Output the (X, Y) coordinate of the center of the cell containing the given text.  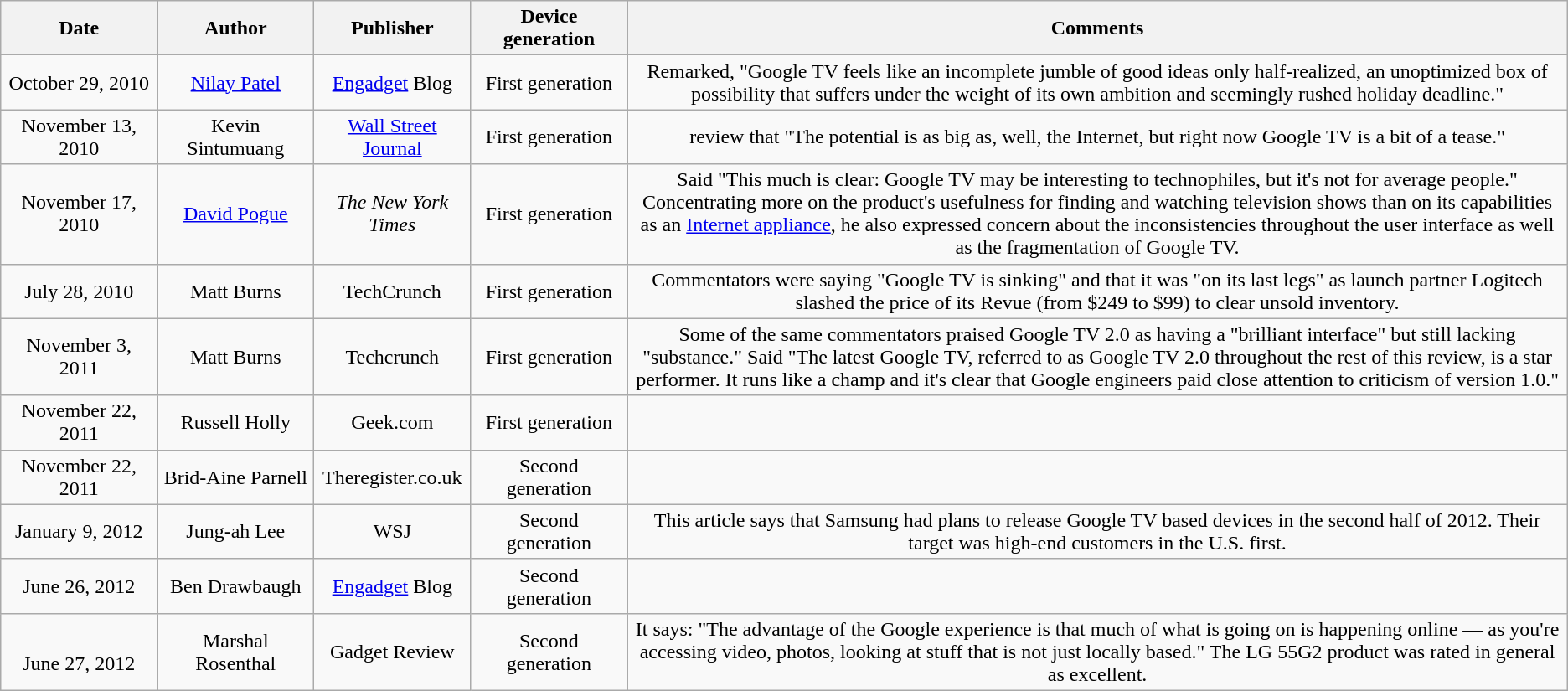
November 17, 2010 (79, 214)
David Pogue (236, 214)
January 9, 2012 (79, 531)
Device generation (549, 28)
Gadget Review (392, 652)
June 26, 2012 (79, 586)
Brid-Aine Parnell (236, 477)
Publisher (392, 28)
November 13, 2010 (79, 137)
Nilay Patel (236, 82)
The New York Times (392, 214)
Wall Street Journal (392, 137)
WSJ (392, 531)
June 27, 2012 (79, 652)
November 3, 2011 (79, 357)
Date (79, 28)
Marshal Rosenthal (236, 652)
Techcrunch (392, 357)
Author (236, 28)
July 28, 2010 (79, 291)
Theregister.co.uk (392, 477)
TechCrunch (392, 291)
Ben Drawbaugh (236, 586)
October 29, 2010 (79, 82)
Geek.com (392, 422)
Russell Holly (236, 422)
Jung-ah Lee (236, 531)
review that "The potential is as big as, well, the Internet, but right now Google TV is a bit of a tease." (1097, 137)
Kevin Sintumuang (236, 137)
Comments (1097, 28)
